Provide the [X, Y] coordinate of the cell's center where the given text is located.  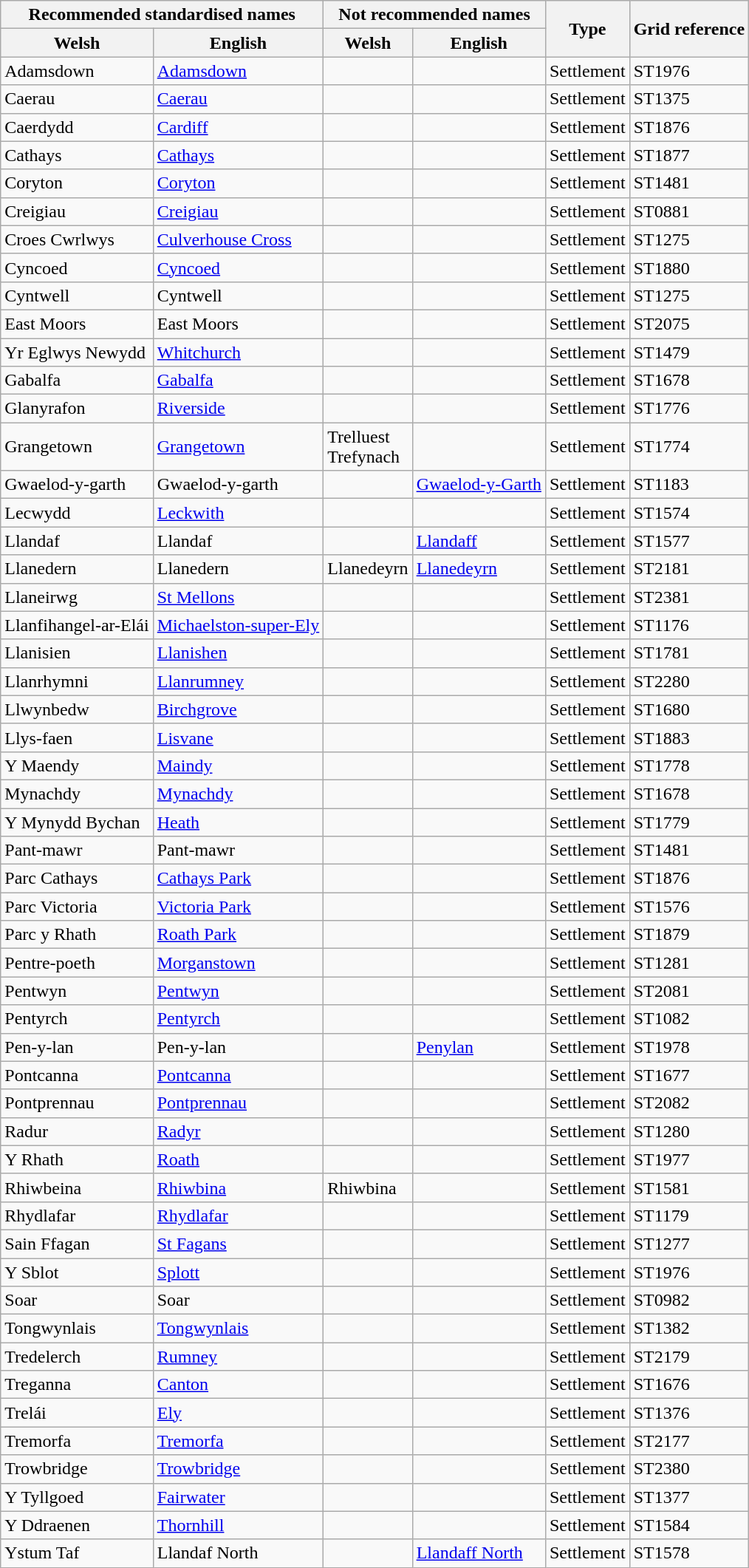
Penylan [479, 1047]
Llanrumney [238, 681]
Glanyrafon [77, 409]
Llys-faen [77, 737]
Y Maendy [77, 766]
ST1576 [688, 907]
Llaneirwg [77, 597]
ST2381 [688, 597]
Roath [238, 1159]
Llanishen [238, 653]
Recommended standardised names [163, 15]
ST1779 [688, 822]
Radyr [238, 1131]
ST1977 [688, 1159]
ST1377 [688, 1497]
ST0881 [688, 211]
ST2177 [688, 1441]
Lecwydd [77, 513]
ST2179 [688, 1357]
Heath [238, 822]
Sain Ffagan [77, 1244]
ST1382 [688, 1329]
ST2280 [688, 681]
ST1179 [688, 1216]
Treganna [77, 1385]
ST1581 [688, 1187]
ST1375 [688, 99]
Leckwith [238, 513]
Y Sblot [77, 1272]
Splott [238, 1272]
ST1577 [688, 541]
ST2082 [688, 1103]
Llanfihangel-ar-Elái [77, 625]
ST1778 [688, 766]
Llanrhymni [77, 681]
Victoria Park [238, 907]
ST1479 [688, 352]
Y Ddraenen [77, 1525]
ST1774 [688, 446]
ST1277 [688, 1244]
Rhiwbeina [77, 1187]
Llandaff [479, 541]
ST0982 [688, 1301]
Cardiff [238, 127]
Trelái [77, 1413]
Gwaelod-y-Garth [479, 485]
Birchgrove [238, 709]
ST1781 [688, 653]
TrelluestTrefynach [368, 446]
ST1281 [688, 963]
ST1676 [688, 1385]
ST1880 [688, 267]
Parc Victoria [77, 907]
Whitchurch [238, 352]
Cathays Park [238, 879]
Maindy [238, 766]
Canton [238, 1385]
ST2380 [688, 1469]
Llandaff North [479, 1553]
Ely [238, 1413]
Llwynbedw [77, 709]
ST1978 [688, 1047]
ST1584 [688, 1525]
ST1578 [688, 1553]
Fairwater [238, 1497]
St Mellons [238, 597]
ST2181 [688, 569]
Llandaf North [238, 1553]
ST1677 [688, 1075]
Y Tyllgoed [77, 1497]
ST1776 [688, 409]
Riverside [238, 409]
Yr Eglwys Newydd [77, 352]
ST1176 [688, 625]
Ystum Taf [77, 1553]
Parc y Rhath [77, 935]
Lisvane [238, 737]
ST1877 [688, 155]
ST1680 [688, 709]
ST2075 [688, 324]
Croes Cwrlwys [77, 239]
ST1082 [688, 1019]
Rumney [238, 1357]
Llanisien [77, 653]
Thornhill [238, 1525]
Culverhouse Cross [238, 239]
Type [587, 29]
ST2081 [688, 991]
ST1280 [688, 1131]
St Fagans [238, 1244]
Caerdydd [77, 127]
Parc Cathays [77, 879]
ST1376 [688, 1413]
Radur [77, 1131]
Grid reference [688, 29]
Y Rhath [77, 1159]
Not recommended names [434, 15]
ST1574 [688, 513]
Michaelston-super-Ely [238, 625]
Tredelerch [77, 1357]
Y Mynydd Bychan [77, 822]
Morganstown [238, 963]
Roath Park [238, 935]
ST1883 [688, 737]
ST1183 [688, 485]
Pentre-poeth [77, 963]
ST1879 [688, 935]
